Identify which cell holds the provided text, then report its (X, Y) central coordinate. 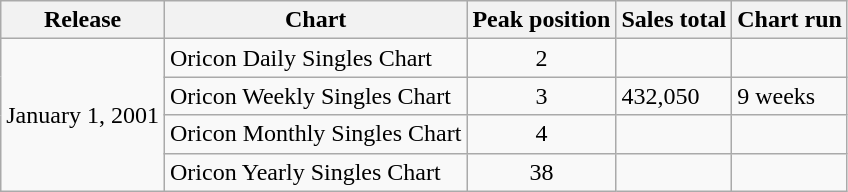
Peak position (542, 20)
Chart run (790, 20)
Oricon Daily Singles Chart (315, 58)
Release (83, 20)
3 (542, 96)
Sales total (674, 20)
Oricon Monthly Singles Chart (315, 134)
Oricon Weekly Singles Chart (315, 96)
Chart (315, 20)
9 weeks (790, 96)
4 (542, 134)
January 1, 2001 (83, 115)
432,050 (674, 96)
38 (542, 172)
Oricon Yearly Singles Chart (315, 172)
2 (542, 58)
